Return (x, y) of the center of cell containing provided text 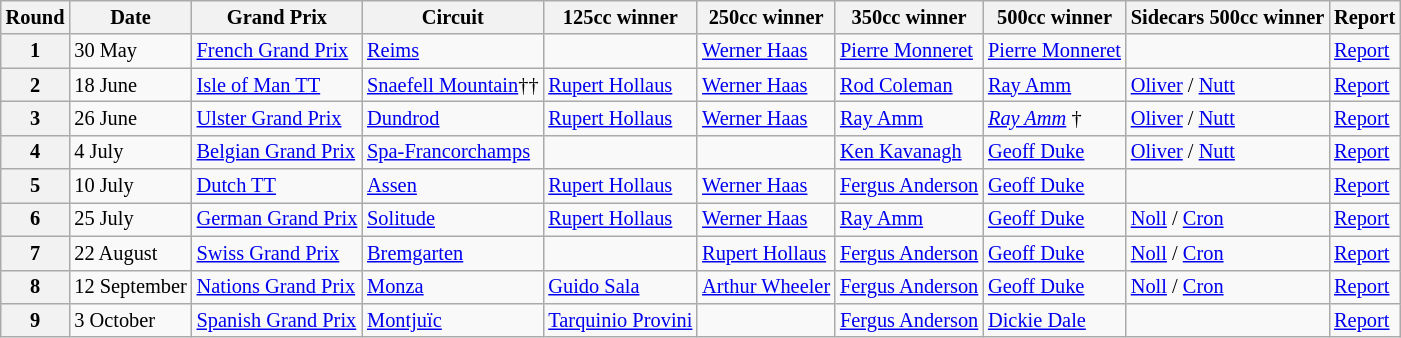
26 June (130, 118)
8 (36, 287)
9 (36, 320)
German Grand Prix (277, 219)
5 (36, 186)
Belgian Grand Prix (277, 152)
Guido Sala (620, 287)
125cc winner (620, 17)
Dutch TT (277, 186)
25 July (130, 219)
22 August (130, 253)
2 (36, 85)
Ray Amm † (1054, 118)
Dickie Dale (1054, 320)
Snaefell Mountain†† (452, 85)
Bremgarten (452, 253)
350cc winner (909, 17)
30 May (130, 51)
4 July (130, 152)
Assen (452, 186)
French Grand Prix (277, 51)
3 (36, 118)
Round (36, 17)
Grand Prix (277, 17)
Spa-Francorchamps (452, 152)
3 October (130, 320)
Ken Kavanagh (909, 152)
Ulster Grand Prix (277, 118)
Arthur Wheeler (766, 287)
10 July (130, 186)
6 (36, 219)
Sidecars 500cc winner (1228, 17)
Monza (452, 287)
Solitude (452, 219)
Dundrod (452, 118)
Tarquinio Provini (620, 320)
500cc winner (1054, 17)
7 (36, 253)
1 (36, 51)
Date (130, 17)
Rod Coleman (909, 85)
250cc winner (766, 17)
4 (36, 152)
Montjuïc (452, 320)
Circuit (452, 17)
Isle of Man TT (277, 85)
18 June (130, 85)
Nations Grand Prix (277, 287)
Spanish Grand Prix (277, 320)
12 September (130, 287)
Reims (452, 51)
Swiss Grand Prix (277, 253)
